Search for the cell housing the specified text and yield its (X, Y) center coordinate. 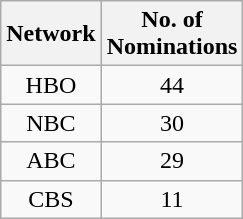
29 (172, 161)
ABC (51, 161)
11 (172, 199)
CBS (51, 199)
NBC (51, 123)
30 (172, 123)
HBO (51, 85)
44 (172, 85)
Network (51, 34)
No. ofNominations (172, 34)
